Extract the (X, Y) coordinate from the center of the cell holding the provided text.  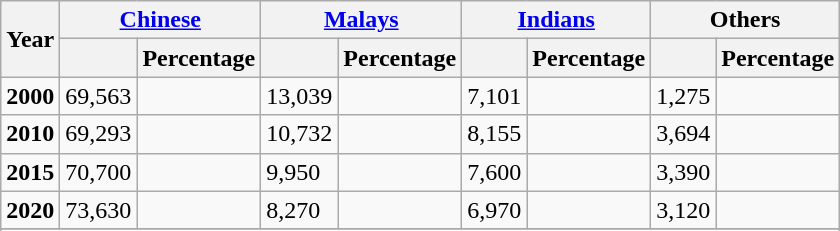
13,039 (300, 96)
2015 (30, 172)
3,390 (684, 172)
7,600 (494, 172)
10,732 (300, 134)
2020 (30, 210)
70,700 (98, 172)
Others (746, 20)
Indians (556, 20)
7,101 (494, 96)
1,275 (684, 96)
69,293 (98, 134)
73,630 (98, 210)
3,694 (684, 134)
3,120 (684, 210)
69,563 (98, 96)
9,950 (300, 172)
Malays (362, 20)
2000 (30, 96)
8,155 (494, 134)
2010 (30, 134)
Chinese (160, 20)
Year (30, 39)
6,970 (494, 210)
8,270 (300, 210)
